From the cell containing the given text, extract its center point as [x, y] coordinate. 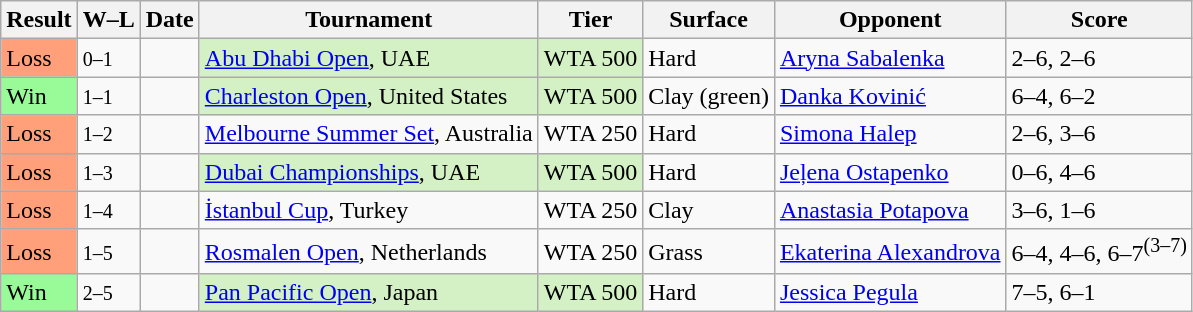
W–L [108, 20]
Danka Kovinić [890, 96]
Abu Dhabi Open, UAE [368, 58]
Result [39, 20]
Aryna Sabalenka [890, 58]
İstanbul Cup, Turkey [368, 210]
Clay [709, 210]
1–4 [108, 210]
0–6, 4–6 [1099, 172]
1–3 [108, 172]
7–5, 6–1 [1099, 293]
Simona Halep [890, 134]
3–6, 1–6 [1099, 210]
1–1 [108, 96]
1–5 [108, 252]
Melbourne Summer Set, Australia [368, 134]
Rosmalen Open, Netherlands [368, 252]
Dubai Championships, UAE [368, 172]
Surface [709, 20]
Anastasia Potapova [890, 210]
2–5 [108, 293]
Ekaterina Alexandrova [890, 252]
Pan Pacific Open, Japan [368, 293]
Opponent [890, 20]
2–6, 3–6 [1099, 134]
Jessica Pegula [890, 293]
1–2 [108, 134]
Date [170, 20]
Tier [590, 20]
Jeļena Ostapenko [890, 172]
0–1 [108, 58]
Score [1099, 20]
Clay (green) [709, 96]
Grass [709, 252]
6–4, 6–2 [1099, 96]
Charleston Open, United States [368, 96]
2–6, 2–6 [1099, 58]
Tournament [368, 20]
6–4, 4–6, 6–7(3–7) [1099, 252]
